Return the (x, y) coordinate for the center point of the cell that contains the specified text.  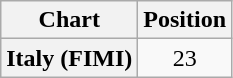
Position (185, 20)
23 (185, 58)
Chart (70, 20)
Italy (FIMI) (70, 58)
